Output the [x, y] coordinate of the center of the cell containing the given text.  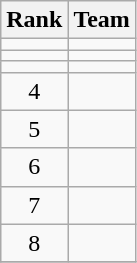
Rank [34, 20]
6 [34, 167]
7 [34, 205]
Team [102, 20]
8 [34, 243]
5 [34, 129]
4 [34, 91]
